Scan for the cell matching the given text and deliver its [x, y] coordinate at center. 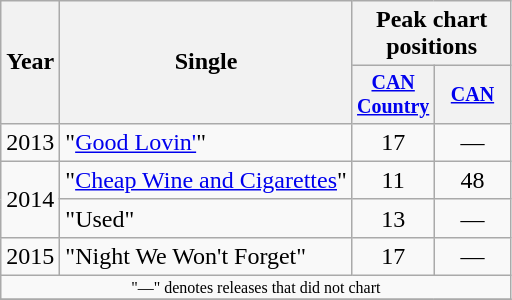
13 [393, 218]
"Night We Won't Forget" [206, 256]
Single [206, 62]
"Used" [206, 218]
2013 [30, 142]
"Good Lovin'" [206, 142]
2015 [30, 256]
48 [472, 180]
CAN [472, 94]
Peak chartpositions [432, 34]
"Cheap Wine and Cigarettes" [206, 180]
Year [30, 62]
2014 [30, 199]
11 [393, 180]
"—" denotes releases that did not chart [256, 288]
CAN Country [393, 94]
